Capture the cell that displays the provided text and extract its [X, Y] central coordinate. 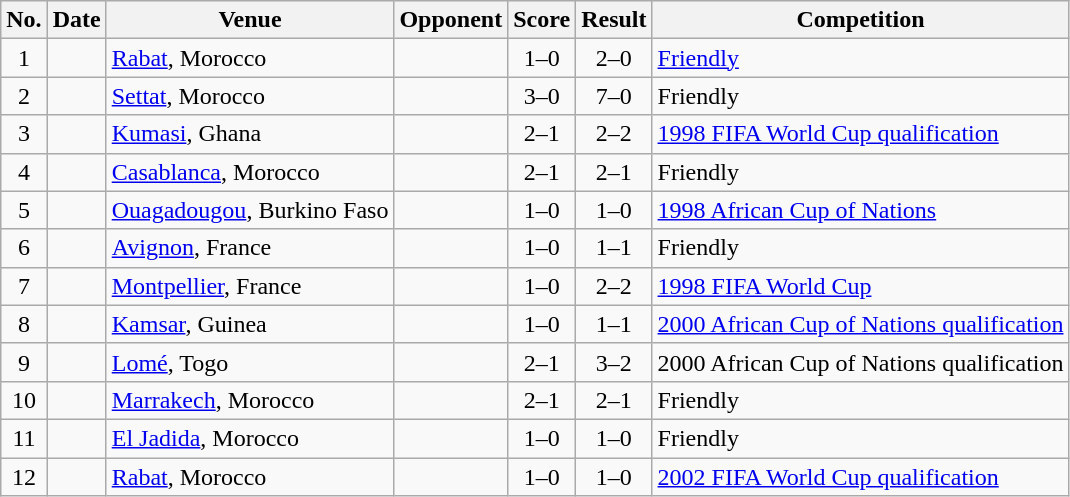
3–2 [614, 362]
1998 African Cup of Nations [860, 210]
7 [24, 286]
Venue [250, 20]
Lomé, Togo [250, 362]
8 [24, 324]
6 [24, 248]
No. [24, 20]
7–0 [614, 96]
Montpellier, France [250, 286]
Avignon, France [250, 248]
9 [24, 362]
Opponent [451, 20]
3 [24, 134]
4 [24, 172]
2002 FIFA World Cup qualification [860, 477]
Kamsar, Guinea [250, 324]
Result [614, 20]
11 [24, 438]
Settat, Morocco [250, 96]
3–0 [542, 96]
Score [542, 20]
10 [24, 400]
Kumasi, Ghana [250, 134]
1 [24, 58]
1998 FIFA World Cup qualification [860, 134]
Date [76, 20]
Marrakech, Morocco [250, 400]
12 [24, 477]
2–0 [614, 58]
5 [24, 210]
El Jadida, Morocco [250, 438]
2 [24, 96]
Ouagadougou, Burkino Faso [250, 210]
1998 FIFA World Cup [860, 286]
Casablanca, Morocco [250, 172]
Competition [860, 20]
